Find where the given text appears and provide that cell's center as (x, y) coordinate. 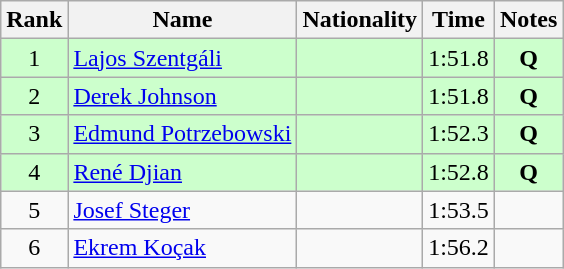
3 (34, 134)
1:56.2 (459, 248)
4 (34, 172)
René Djian (182, 172)
Rank (34, 20)
Edmund Potrzebowski (182, 134)
Josef Steger (182, 210)
5 (34, 210)
6 (34, 248)
1 (34, 58)
1:53.5 (459, 210)
Nationality (360, 20)
Derek Johnson (182, 96)
Notes (528, 20)
Ekrem Koçak (182, 248)
1:52.3 (459, 134)
1:52.8 (459, 172)
Lajos Szentgáli (182, 58)
2 (34, 96)
Time (459, 20)
Name (182, 20)
